For the text-containing cell, return its midpoint in (X, Y) coordinate format. 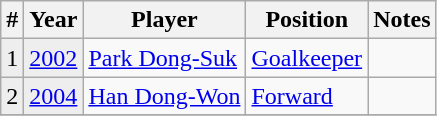
Forward (307, 96)
Notes (402, 20)
Player (164, 20)
2 (12, 96)
Han Dong-Won (164, 96)
1 (12, 58)
Position (307, 20)
Goalkeeper (307, 58)
2002 (54, 58)
Park Dong-Suk (164, 58)
Year (54, 20)
# (12, 20)
2004 (54, 96)
